Scan for the cell matching the given text and deliver its (X, Y) coordinate at center. 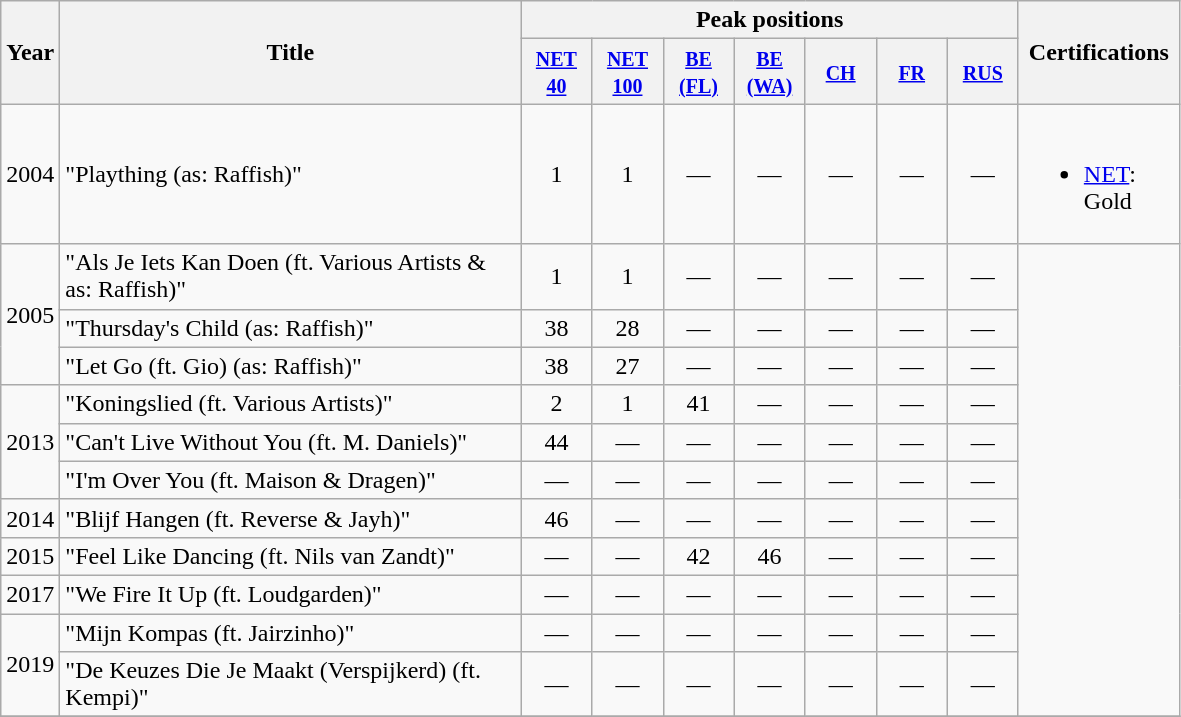
NET 100 (628, 72)
2014 (30, 518)
"Plaything (as: Raffish)" (290, 174)
NET: Gold (1098, 174)
FR (912, 72)
2017 (30, 594)
"We Fire It Up (ft. Loudgarden)" (290, 594)
BE (FL) (698, 72)
"Als Je Iets Kan Doen (ft. Various Artists & as: Raffish)" (290, 276)
2015 (30, 556)
41 (698, 404)
Certifications (1098, 52)
2004 (30, 174)
BE (WA) (770, 72)
RUS (982, 72)
Title (290, 52)
Year (30, 52)
"Let Go (ft. Gio) (as: Raffish)" (290, 366)
"I'm Over You (ft. Maison & Dragen)" (290, 480)
NET 40 (556, 72)
2019 (30, 666)
44 (556, 442)
CH (840, 72)
42 (698, 556)
"Mijn Kompas (ft. Jairzinho)" (290, 633)
2005 (30, 314)
27 (628, 366)
2013 (30, 442)
"De Keuzes Die Je Maakt (Verspijkerd) (ft. Kempi)" (290, 684)
Peak positions (770, 20)
"Koningslied (ft. Various Artists)" (290, 404)
28 (628, 328)
"Can't Live Without You (ft. M. Daniels)" (290, 442)
"Feel Like Dancing (ft. Nils van Zandt)" (290, 556)
"Blijf Hangen (ft. Reverse & Jayh)" (290, 518)
2 (556, 404)
"Thursday's Child (as: Raffish)" (290, 328)
